Find where the given text appears and provide that cell's center as [X, Y] coordinate. 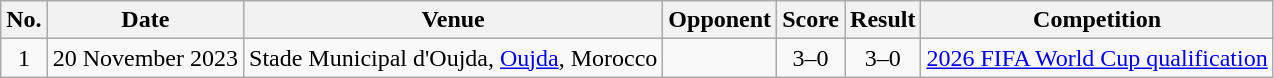
Score [811, 20]
Date [145, 20]
Venue [454, 20]
20 November 2023 [145, 58]
2026 FIFA World Cup qualification [1097, 58]
No. [24, 20]
Opponent [720, 20]
Competition [1097, 20]
1 [24, 58]
Stade Municipal d'Oujda, Oujda, Morocco [454, 58]
Result [883, 20]
